Scan for the cell matching the given text and deliver its (X, Y) coordinate at center. 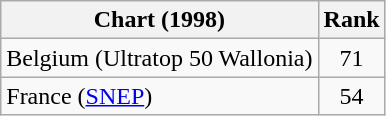
Belgium (Ultratop 50 Wallonia) (160, 58)
54 (352, 96)
Rank (352, 20)
France (SNEP) (160, 96)
Chart (1998) (160, 20)
71 (352, 58)
